Return the [x, y] coordinate for the center point of the cell that contains the specified text.  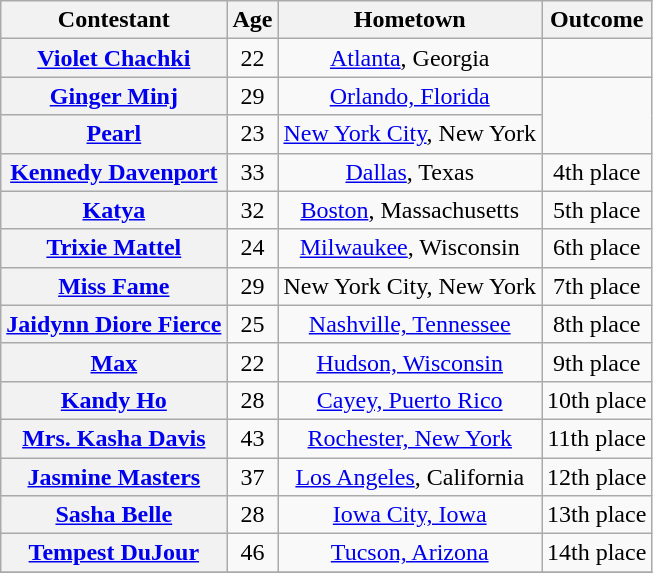
Mrs. Kasha Davis [114, 438]
Outcome [597, 20]
Orlando, Florida [410, 96]
Nashville, Tennessee [410, 324]
Boston, Massachusetts [410, 210]
Cayey, Puerto Rico [410, 400]
32 [252, 210]
33 [252, 172]
Jaidynn Diore Fierce [114, 324]
43 [252, 438]
25 [252, 324]
37 [252, 477]
Tucson, Arizona [410, 553]
Katya [114, 210]
Iowa City, Iowa [410, 515]
Pearl [114, 134]
Hudson, Wisconsin [410, 362]
6th place [597, 248]
Sasha Belle [114, 515]
Jasmine Masters [114, 477]
12th place [597, 477]
Kandy Ho [114, 400]
Violet Chachki [114, 58]
5th place [597, 210]
Atlanta, Georgia [410, 58]
4th place [597, 172]
Hometown [410, 20]
9th place [597, 362]
23 [252, 134]
Max [114, 362]
46 [252, 553]
Age [252, 20]
14th place [597, 553]
Trixie Mattel [114, 248]
Dallas, Texas [410, 172]
Ginger Minj [114, 96]
Miss Fame [114, 286]
Los Angeles, California [410, 477]
8th place [597, 324]
11th place [597, 438]
24 [252, 248]
Contestant [114, 20]
Milwaukee, Wisconsin [410, 248]
13th place [597, 515]
7th place [597, 286]
Kennedy Davenport [114, 172]
Rochester, New York [410, 438]
10th place [597, 400]
Tempest DuJour [114, 553]
